Determine the [X, Y] coordinate at the center of the cell enclosing the given text.  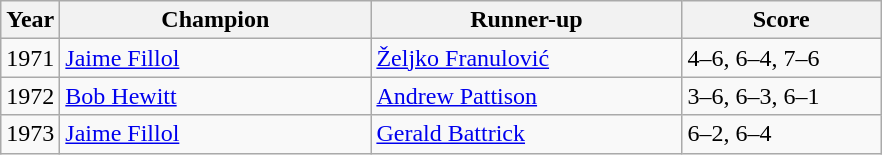
Bob Hewitt [216, 96]
Year [30, 20]
Andrew Pattison [526, 96]
1973 [30, 134]
Željko Franulović [526, 58]
3–6, 6–3, 6–1 [782, 96]
Runner-up [526, 20]
Gerald Battrick [526, 134]
6–2, 6–4 [782, 134]
Score [782, 20]
1972 [30, 96]
1971 [30, 58]
4–6, 6–4, 7–6 [782, 58]
Champion [216, 20]
